Return (X, Y) of the center of cell containing provided text 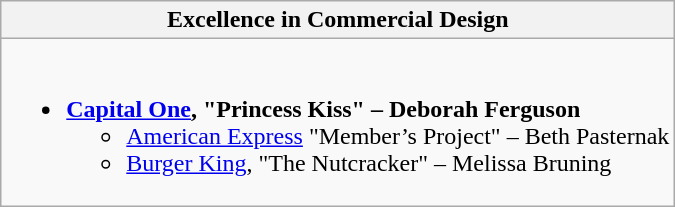
Capital One, "Princess Kiss" – Deborah FergusonAmerican Express "Member’s Project" – Beth PasternakBurger King, "The Nutcracker" – Melissa Bruning (338, 122)
Excellence in Commercial Design (338, 20)
